Determine the [x, y] coordinate at the center of the cell enclosing the given text.  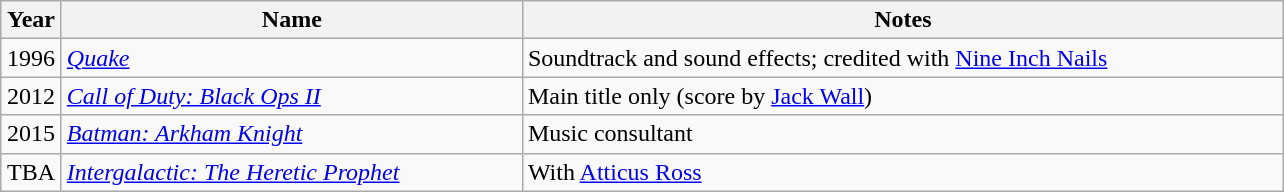
Batman: Arkham Knight [292, 134]
With Atticus Ross [902, 172]
TBA [32, 172]
Year [32, 20]
Music consultant [902, 134]
Main title only (score by Jack Wall) [902, 96]
Notes [902, 20]
2012 [32, 96]
1996 [32, 58]
Soundtrack and sound effects; credited with Nine Inch Nails [902, 58]
Intergalactic: The Heretic Prophet [292, 172]
2015 [32, 134]
Call of Duty: Black Ops II [292, 96]
Name [292, 20]
Quake [292, 58]
